Scan for the cell matching the given text and deliver its (x, y) coordinate at center. 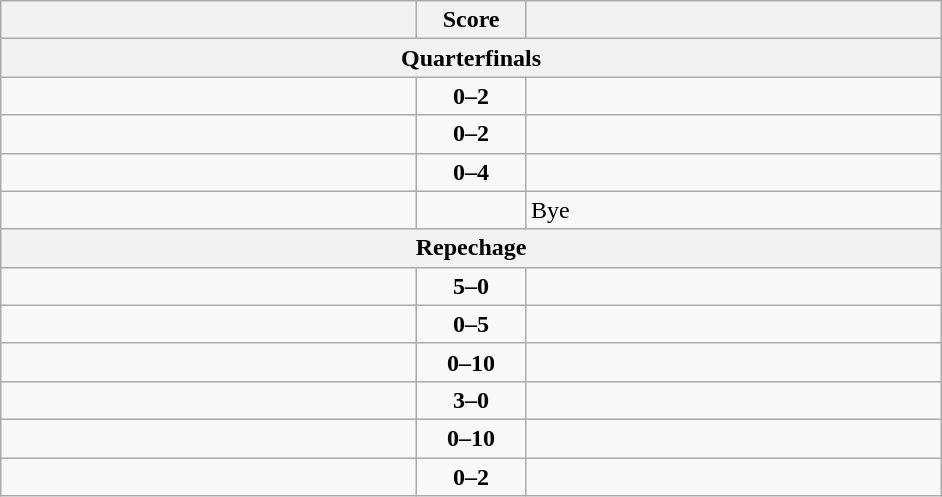
Bye (733, 210)
5–0 (472, 286)
3–0 (472, 400)
Quarterfinals (472, 58)
0–4 (472, 172)
Repechage (472, 248)
0–5 (472, 324)
Score (472, 20)
